Identify which cell holds the provided text, then report its (x, y) central coordinate. 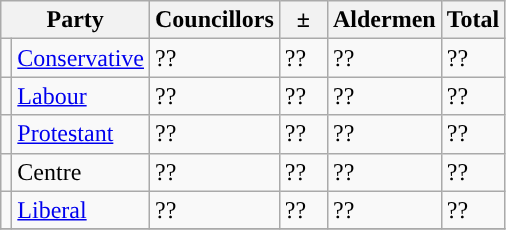
Conservative (81, 58)
Liberal (81, 210)
Aldermen (384, 20)
Total (473, 20)
Party (76, 20)
± (303, 20)
Councillors (215, 20)
Centre (81, 172)
Labour (81, 96)
Protestant (81, 134)
